Identify which cell holds the provided text, then report its [x, y] central coordinate. 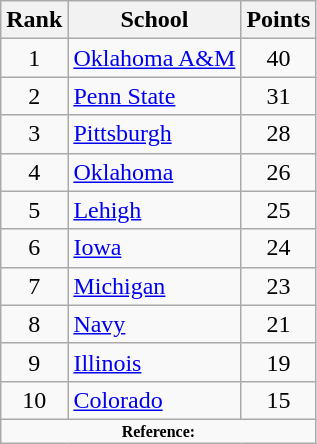
3 [34, 134]
Colorado [154, 400]
26 [278, 172]
Oklahoma A&M [154, 58]
Michigan [154, 286]
10 [34, 400]
9 [34, 362]
21 [278, 324]
5 [34, 210]
1 [34, 58]
4 [34, 172]
Pittsburgh [154, 134]
31 [278, 96]
19 [278, 362]
7 [34, 286]
15 [278, 400]
School [154, 20]
8 [34, 324]
2 [34, 96]
25 [278, 210]
23 [278, 286]
24 [278, 248]
Oklahoma [154, 172]
Lehigh [154, 210]
28 [278, 134]
Navy [154, 324]
6 [34, 248]
Points [278, 20]
40 [278, 58]
Iowa [154, 248]
Rank [34, 20]
Reference: [158, 431]
Penn State [154, 96]
Illinois [154, 362]
